From the cell containing the given text, extract its center point as (x, y) coordinate. 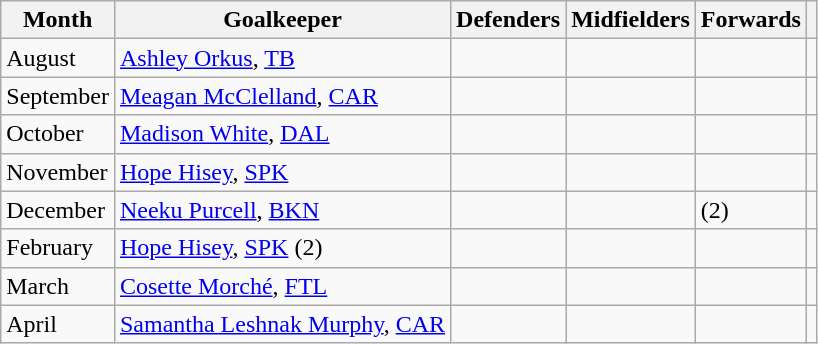
Ashley Orkus, TB (282, 58)
Midfielders (631, 20)
Meagan McClelland, CAR (282, 96)
October (58, 134)
Month (58, 20)
(2) (750, 210)
March (58, 286)
Goalkeeper (282, 20)
November (58, 172)
Cosette Morché, FTL (282, 286)
August (58, 58)
December (58, 210)
Hope Hisey, SPK (282, 172)
September (58, 96)
February (58, 248)
Hope Hisey, SPK (2) (282, 248)
Madison White, DAL (282, 134)
Defenders (508, 20)
Samantha Leshnak Murphy, CAR (282, 324)
April (58, 324)
Neeku Purcell, BKN (282, 210)
Forwards (750, 20)
